Scan for the cell matching the given text and deliver its (X, Y) coordinate at center. 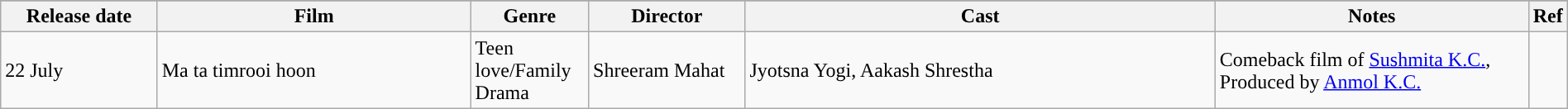
Director (667, 17)
Cast (980, 17)
Comeback film of Sushmita K.C., Produced by Anmol K.C. (1371, 70)
Shreeram Mahat (667, 70)
Film (314, 17)
Teen love/Family Drama (529, 70)
Ma ta timrooi hoon (314, 70)
Genre (529, 17)
Jyotsna Yogi, Aakash Shrestha (980, 70)
22 July (79, 70)
Release date (79, 17)
Ref (1548, 17)
Notes (1371, 17)
